Return [x, y] of the center of cell containing provided text 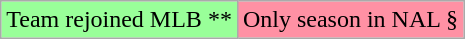
Only season in NAL § [350, 20]
Team rejoined MLB ** [120, 20]
